Return the [X, Y] coordinate for the center point of the cell that contains the specified text.  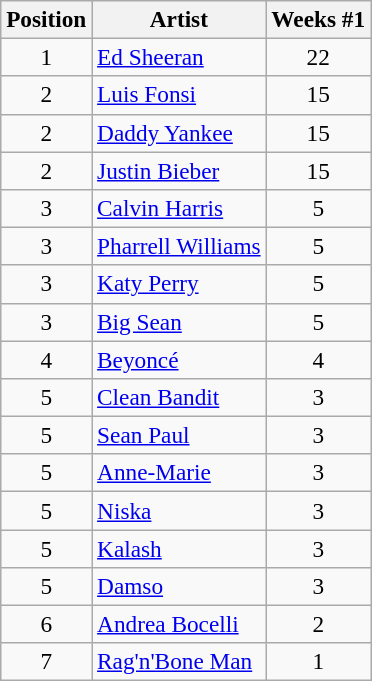
Position [46, 19]
Beyoncé [179, 359]
Clean Bandit [179, 397]
Rag'n'Bone Man [179, 662]
Justin Bieber [179, 170]
6 [46, 624]
7 [46, 662]
Daddy Yankee [179, 133]
Kalash [179, 548]
Ed Sheeran [179, 57]
Big Sean [179, 322]
Artist [179, 19]
Niska [179, 510]
Damso [179, 586]
Luis Fonsi [179, 95]
Anne-Marie [179, 473]
Sean Paul [179, 435]
Andrea Bocelli [179, 624]
Calvin Harris [179, 208]
Weeks #1 [318, 19]
Katy Perry [179, 284]
Pharrell Williams [179, 246]
22 [318, 57]
